Search for the cell housing the specified text and yield its [X, Y] center coordinate. 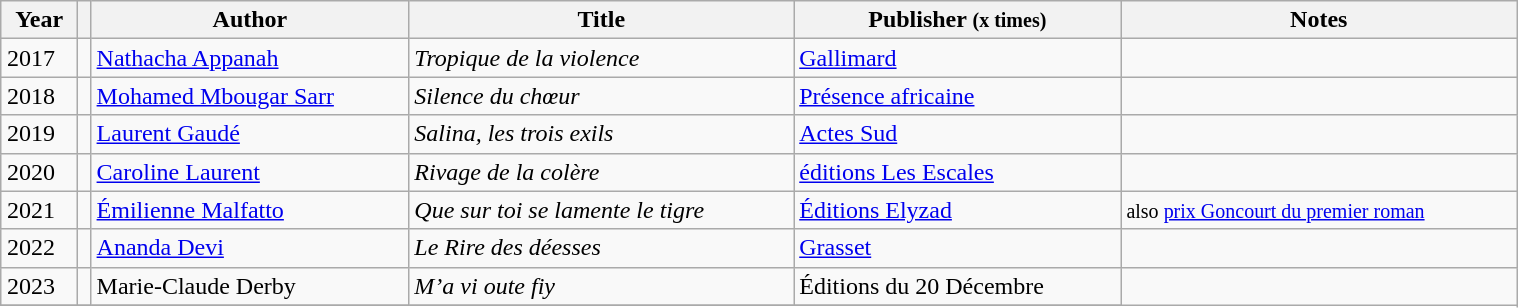
Ananda Devi [250, 248]
Title [602, 20]
also prix Goncourt du premier roman [1319, 210]
Tropique de la violence [602, 58]
2018 [39, 96]
2022 [39, 248]
Laurent Gaudé [250, 134]
Grasset [958, 248]
Éditions Elyzad [958, 210]
2023 [39, 286]
Salina, les trois exils [602, 134]
M’a vi oute fiy [602, 286]
Présence africaine [958, 96]
2021 [39, 210]
Silence du chœur [602, 96]
2017 [39, 58]
Year [39, 20]
Author [250, 20]
Éditions du 20 Décembre [958, 286]
Que sur toi se lamente le tigre [602, 210]
2020 [39, 172]
Notes [1319, 20]
Rivage de la colère [602, 172]
Gallimard [958, 58]
Actes Sud [958, 134]
Émilienne Malfatto [250, 210]
Mohamed Mbougar Sarr [250, 96]
Nathacha Appanah [250, 58]
Caroline Laurent [250, 172]
Le Rire des déesses [602, 248]
Publisher (x times) [958, 20]
2019 [39, 134]
Marie-Claude Derby [250, 286]
éditions Les Escales [958, 172]
